Return the (X, Y) coordinate for the center point of the cell that contains the specified text.  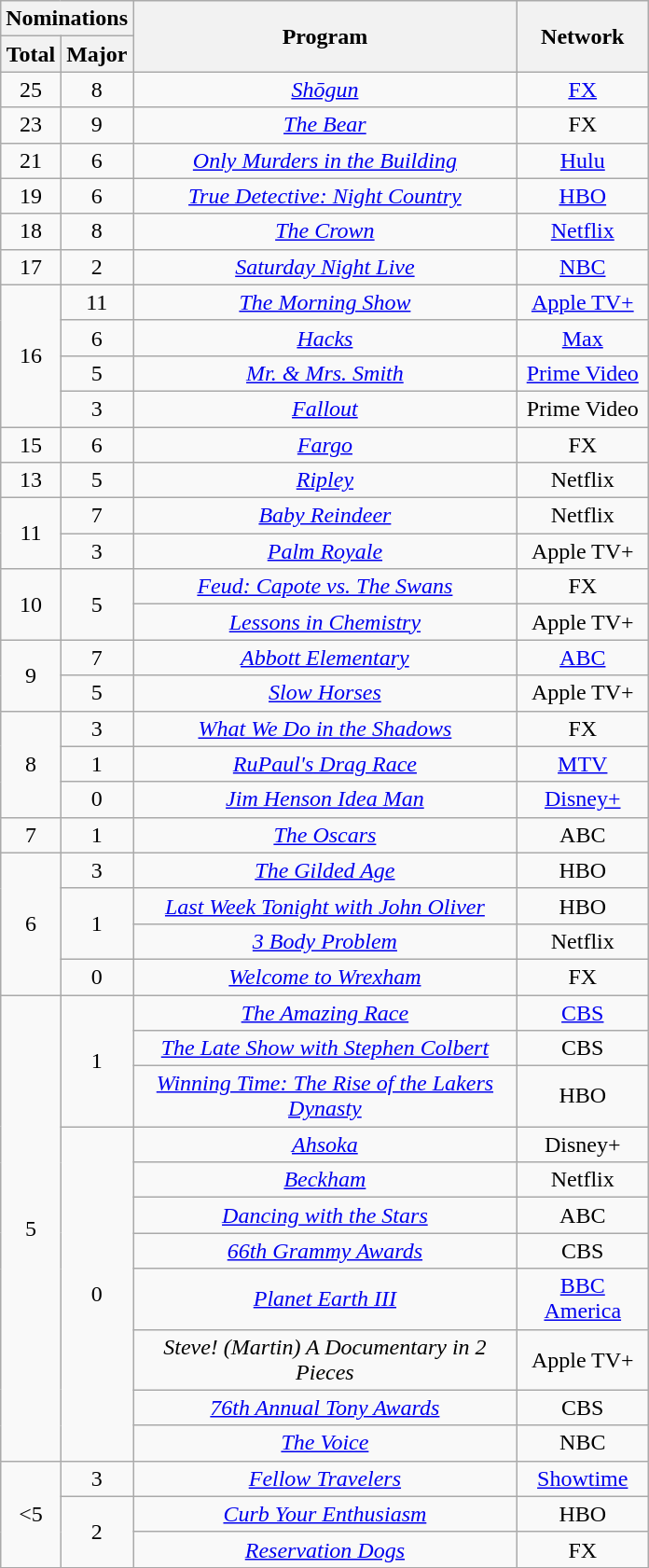
Planet Earth III (324, 1298)
3 Body Problem (324, 941)
Lessons in Chemistry (324, 622)
The Amazing Race (324, 1012)
Winning Time: The Rise of the Lakers Dynasty (324, 1097)
The Oscars (324, 835)
Beckham (324, 1180)
Fargo (324, 445)
Network (582, 36)
Showtime (582, 1478)
Only Murders in the Building (324, 160)
15 (31, 445)
What We Do in the Shadows (324, 728)
RuPaul's Drag Race (324, 764)
The Crown (324, 231)
Reservation Dogs (324, 1549)
76th Annual Tony Awards (324, 1408)
Hulu (582, 160)
Feud: Capote vs. The Swans (324, 587)
16 (31, 355)
Saturday Night Live (324, 267)
Curb Your Enthusiasm (324, 1514)
True Detective: Night Country (324, 196)
Jim Henson Idea Man (324, 799)
10 (31, 604)
Slow Horses (324, 693)
Dancing with the Stars (324, 1215)
66th Grammy Awards (324, 1251)
Fallout (324, 409)
Total (31, 54)
25 (31, 90)
Ripley (324, 480)
17 (31, 267)
Mr. & Mrs. Smith (324, 373)
The Gilded Age (324, 870)
Program (324, 36)
Last Week Tonight with John Oliver (324, 906)
13 (31, 480)
The Voice (324, 1443)
Welcome to Wrexham (324, 977)
Major (97, 54)
Max (582, 338)
23 (31, 125)
Fellow Travelers (324, 1478)
19 (31, 196)
<5 (31, 1514)
Ahsoka (324, 1145)
The Late Show with Stephen Colbert (324, 1048)
Steve! (Martin) A Documentary in 2 Pieces (324, 1360)
The Morning Show (324, 302)
MTV (582, 764)
Abbott Elementary (324, 658)
BBC America (582, 1298)
18 (31, 231)
21 (31, 160)
Nominations (67, 19)
Shōgun (324, 90)
Palm Royale (324, 551)
Baby Reindeer (324, 516)
The Bear (324, 125)
Hacks (324, 338)
